Identify which cell holds the provided text, then report its [x, y] central coordinate. 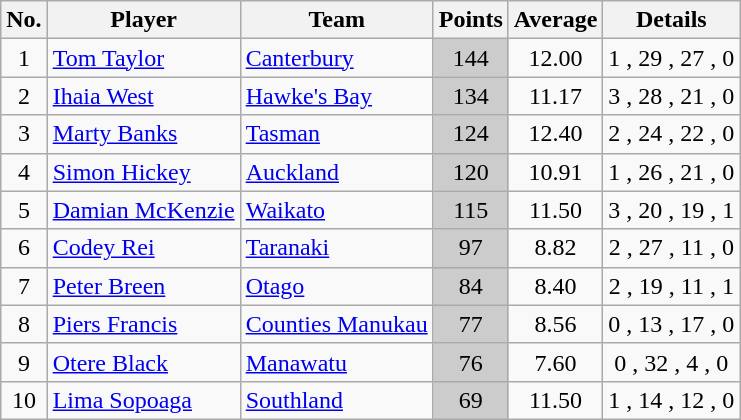
8.40 [556, 286]
8.82 [556, 248]
Otere Black [144, 362]
Auckland [336, 172]
No. [24, 20]
Hawke's Bay [336, 96]
Otago [336, 286]
115 [470, 210]
11.17 [556, 96]
Tasman [336, 134]
144 [470, 58]
8.56 [556, 324]
Ihaia West [144, 96]
Damian McKenzie [144, 210]
2 , 24 , 22 , 0 [672, 134]
Marty Banks [144, 134]
120 [470, 172]
6 [24, 248]
69 [470, 400]
Simon Hickey [144, 172]
4 [24, 172]
Counties Manukau [336, 324]
Details [672, 20]
2 , 19 , 11 , 1 [672, 286]
84 [470, 286]
97 [470, 248]
Manawatu [336, 362]
10 [24, 400]
5 [24, 210]
3 , 28 , 21 , 0 [672, 96]
76 [470, 362]
7 [24, 286]
9 [24, 362]
Tom Taylor [144, 58]
1 , 26 , 21 , 0 [672, 172]
1 [24, 58]
3 [24, 134]
Peter Breen [144, 286]
2 [24, 96]
Average [556, 20]
0 , 13 , 17 , 0 [672, 324]
Codey Rei [144, 248]
124 [470, 134]
Southland [336, 400]
Waikato [336, 210]
Player [144, 20]
Lima Sopoaga [144, 400]
Taranaki [336, 248]
12.40 [556, 134]
77 [470, 324]
Piers Francis [144, 324]
1 , 14 , 12 , 0 [672, 400]
3 , 20 , 19 , 1 [672, 210]
134 [470, 96]
Points [470, 20]
7.60 [556, 362]
1 , 29 , 27 , 0 [672, 58]
12.00 [556, 58]
Canterbury [336, 58]
2 , 27 , 11 , 0 [672, 248]
8 [24, 324]
Team [336, 20]
10.91 [556, 172]
0 , 32 , 4 , 0 [672, 362]
